Determine the [X, Y] coordinate at the center of the cell enclosing the given text.  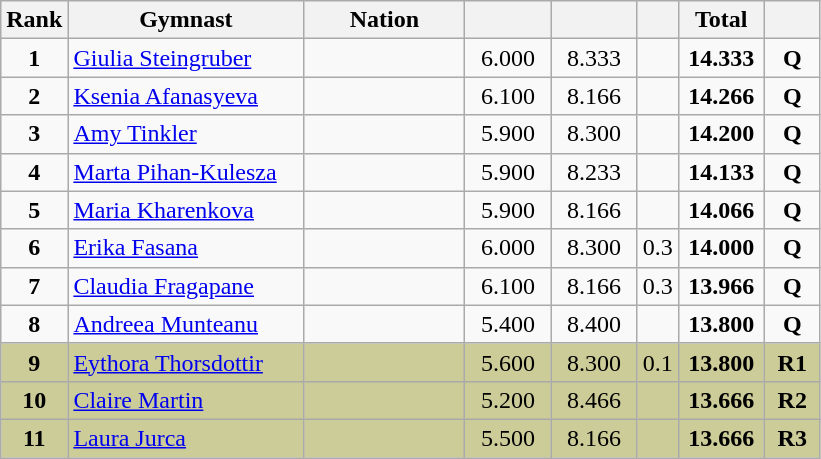
14.266 [721, 96]
3 [34, 134]
14.000 [721, 248]
Giulia Steingruber [186, 58]
Amy Tinkler [186, 134]
Claire Martin [186, 400]
Total [721, 20]
7 [34, 286]
Eythora Thorsdottir [186, 362]
8.400 [594, 324]
14.133 [721, 172]
R2 [792, 400]
Erika Fasana [186, 248]
Ksenia Afanasyeva [186, 96]
5 [34, 210]
Nation [384, 20]
R1 [792, 362]
Maria Kharenkova [186, 210]
5.600 [508, 362]
8.466 [594, 400]
Rank [34, 20]
Andreea Munteanu [186, 324]
14.333 [721, 58]
2 [34, 96]
R3 [792, 438]
5.200 [508, 400]
6 [34, 248]
8.233 [594, 172]
13.966 [721, 286]
5.400 [508, 324]
11 [34, 438]
0.1 [658, 362]
1 [34, 58]
8 [34, 324]
Gymnast [186, 20]
Claudia Fragapane [186, 286]
14.200 [721, 134]
8.333 [594, 58]
Laura Jurca [186, 438]
10 [34, 400]
14.066 [721, 210]
9 [34, 362]
Marta Pihan-Kulesza [186, 172]
4 [34, 172]
5.500 [508, 438]
